Return (x, y) of the center of cell containing provided text 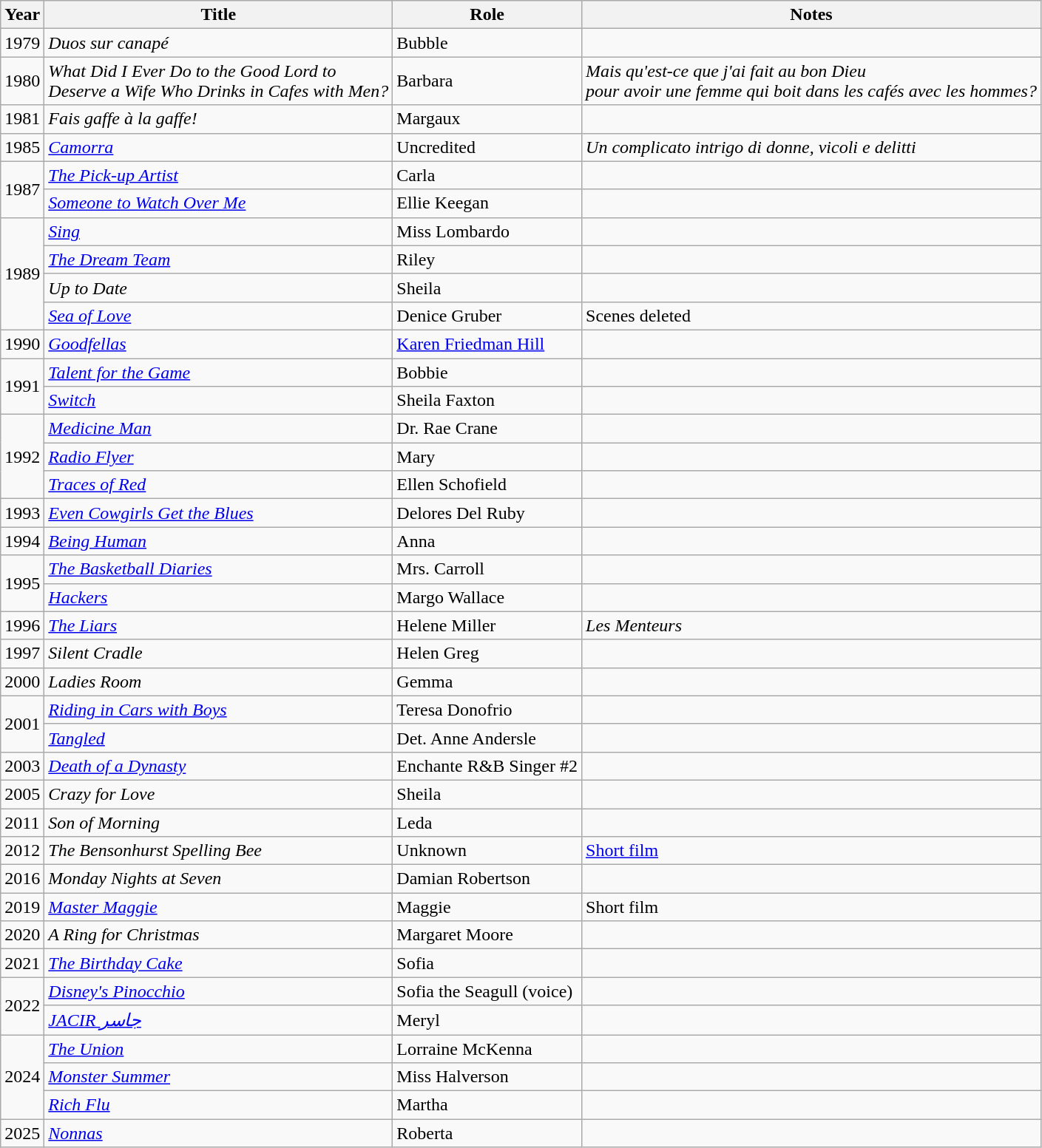
Ladies Room (219, 682)
Notes (812, 15)
Riley (487, 259)
1995 (22, 583)
Goodfellas (219, 344)
Dr. Rae Crane (487, 429)
The Union (219, 1049)
Carla (487, 175)
2020 (22, 935)
Enchante R&B Singer #2 (487, 766)
2025 (22, 1133)
The Liars (219, 625)
2000 (22, 682)
Radio Flyer (219, 457)
1987 (22, 189)
Helene Miller (487, 625)
2001 (22, 724)
Unknown (487, 851)
Sofia the Seagull (voice) (487, 991)
Mrs. Carroll (487, 569)
Tangled (219, 738)
Crazy for Love (219, 794)
Sofia (487, 963)
1997 (22, 653)
Teresa Donofrio (487, 710)
Denice Gruber (487, 316)
Ellen Schofield (487, 485)
Bubble (487, 43)
A Ring for Christmas (219, 935)
The Pick-up Artist (219, 175)
Martha (487, 1105)
Sheila Faxton (487, 401)
Miss Lombardo (487, 231)
Margaret Moore (487, 935)
Role (487, 15)
Even Cowgirls Get the Blues (219, 513)
1994 (22, 541)
Traces of Red (219, 485)
2019 (22, 907)
Lorraine McKenna (487, 1049)
2024 (22, 1077)
Helen Greg (487, 653)
Up to Date (219, 288)
Monster Summer (219, 1077)
Meryl (487, 1020)
2011 (22, 823)
1996 (22, 625)
1985 (22, 147)
Margo Wallace (487, 597)
Hackers (219, 597)
Margaux (487, 119)
The Birthday Cake (219, 963)
Gemma (487, 682)
What Did I Ever Do to the Good Lord toDeserve a Wife Who Drinks in Cafes with Men? (219, 81)
Switch (219, 401)
Master Maggie (219, 907)
1993 (22, 513)
Barbara (487, 81)
Damian Robertson (487, 879)
Duos sur canapé (219, 43)
Roberta (487, 1133)
Title (219, 15)
1991 (22, 386)
Death of a Dynasty (219, 766)
1992 (22, 457)
1990 (22, 344)
Maggie (487, 907)
Camorra (219, 147)
Leda (487, 823)
Uncredited (487, 147)
1989 (22, 274)
The Basketball Diaries (219, 569)
2016 (22, 879)
2021 (22, 963)
Sea of Love (219, 316)
Bobbie (487, 372)
The Dream Team (219, 259)
The Bensonhurst Spelling Bee (219, 851)
Rich Flu (219, 1105)
Riding in Cars with Boys (219, 710)
Talent for the Game (219, 372)
Being Human (219, 541)
Scenes deleted (812, 316)
1981 (22, 119)
Det. Anne Andersle (487, 738)
Delores Del Ruby (487, 513)
Son of Morning (219, 823)
Les Menteurs (812, 625)
2005 (22, 794)
Nonnas (219, 1133)
2003 (22, 766)
Mary (487, 457)
Karen Friedman Hill (487, 344)
1979 (22, 43)
Year (22, 15)
Miss Halverson (487, 1077)
2012 (22, 851)
Mais qu'est-ce que j'ai fait au bon Dieupour avoir une femme qui boit dans les cafés avec les hommes? (812, 81)
Monday Nights at Seven (219, 879)
Fais gaffe à la gaffe! (219, 119)
Disney's Pinocchio (219, 991)
2022 (22, 1006)
Un complicato intrigo di donne, vicoli e delitti (812, 147)
Sing (219, 231)
Ellie Keegan (487, 203)
Someone to Watch Over Me (219, 203)
1980 (22, 81)
Medicine Man (219, 429)
Anna (487, 541)
Silent Cradle (219, 653)
JACIR جاسر (219, 1020)
